Return the [X, Y] coordinate for the center point of the cell that contains the specified text.  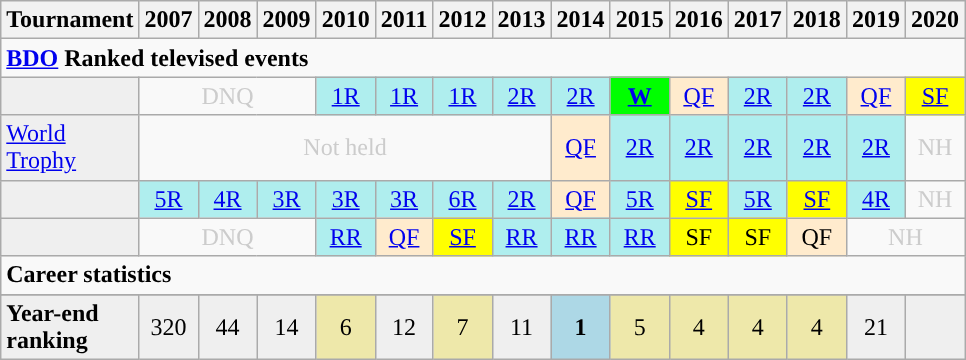
W [640, 96]
12 [404, 326]
2014 [580, 20]
World Trophy [70, 148]
2020 [934, 20]
Year-end ranking [70, 326]
Tournament [70, 20]
6 [346, 326]
2007 [168, 20]
2011 [404, 20]
44 [228, 326]
2017 [758, 20]
14 [286, 326]
320 [168, 326]
7 [462, 326]
2010 [346, 20]
2016 [698, 20]
5 [640, 326]
2012 [462, 20]
6R [462, 199]
2013 [522, 20]
2009 [286, 20]
BDO Ranked televised events [483, 58]
2018 [816, 20]
2015 [640, 20]
21 [876, 326]
2019 [876, 20]
Career statistics [483, 275]
1 [580, 326]
Not held [345, 148]
2008 [228, 20]
11 [522, 326]
